Output the [X, Y] coordinate of the center of the cell containing the given text.  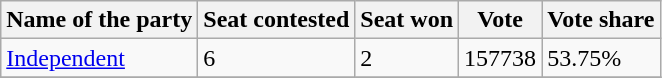
53.75% [601, 58]
157738 [500, 58]
Seat contested [276, 20]
Vote [500, 20]
Seat won [407, 20]
6 [276, 58]
Vote share [601, 20]
Independent [100, 58]
2 [407, 58]
Name of the party [100, 20]
